Pinpoint the cell where the given text exists, returning its (X, Y) midpoint coordinate. 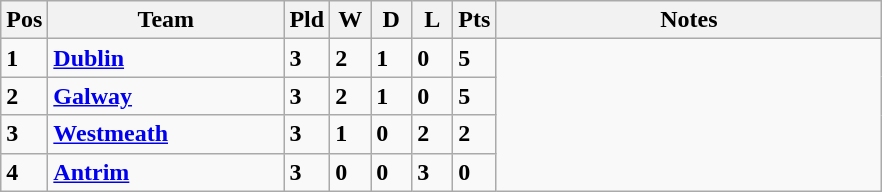
4 (24, 172)
W (350, 20)
Pts (474, 20)
Dublin (166, 58)
Notes (689, 20)
Galway (166, 96)
Antrim (166, 172)
D (392, 20)
Pos (24, 20)
Westmeath (166, 134)
Pld (307, 20)
Team (166, 20)
L (432, 20)
